Return [x, y] of the center of cell containing provided text 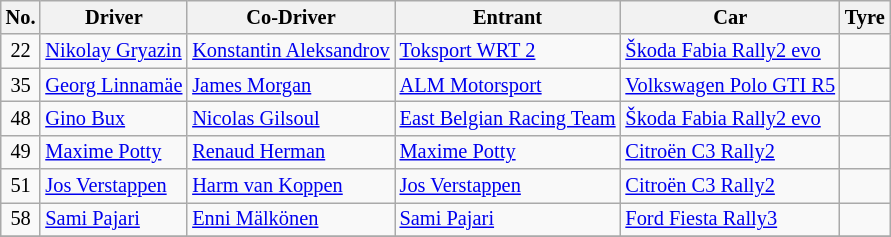
Konstantin Aleksandrov [290, 51]
Nicolas Gilsoul [290, 118]
Volkswagen Polo GTI R5 [730, 85]
48 [21, 118]
ALM Motorsport [508, 85]
Georg Linnamäe [114, 85]
Gino Bux [114, 118]
East Belgian Racing Team [508, 118]
49 [21, 152]
Car [730, 17]
Harm van Koppen [290, 186]
51 [21, 186]
Tyre [865, 17]
58 [21, 219]
Driver [114, 17]
35 [21, 85]
Enni Mälkönen [290, 219]
Nikolay Gryazin [114, 51]
Renaud Herman [290, 152]
22 [21, 51]
Entrant [508, 17]
Ford Fiesta Rally3 [730, 219]
Toksport WRT 2 [508, 51]
James Morgan [290, 85]
Co-Driver [290, 17]
No. [21, 17]
